Capture the cell that displays the provided text and extract its [x, y] central coordinate. 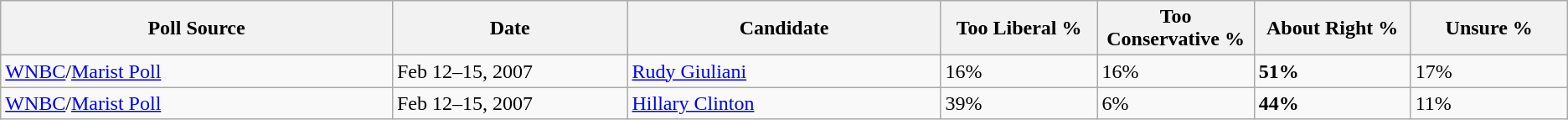
11% [1489, 103]
Date [509, 29]
39% [1019, 103]
51% [1332, 71]
Rudy Giuliani [784, 71]
Unsure % [1489, 29]
About Right % [1332, 29]
Too Liberal % [1019, 29]
Hillary Clinton [784, 103]
Candidate [784, 29]
17% [1489, 71]
Poll Source [197, 29]
44% [1332, 103]
Too Conservative % [1176, 29]
6% [1176, 103]
